Locate the cell with the specified text and output its (X, Y) center coordinate. 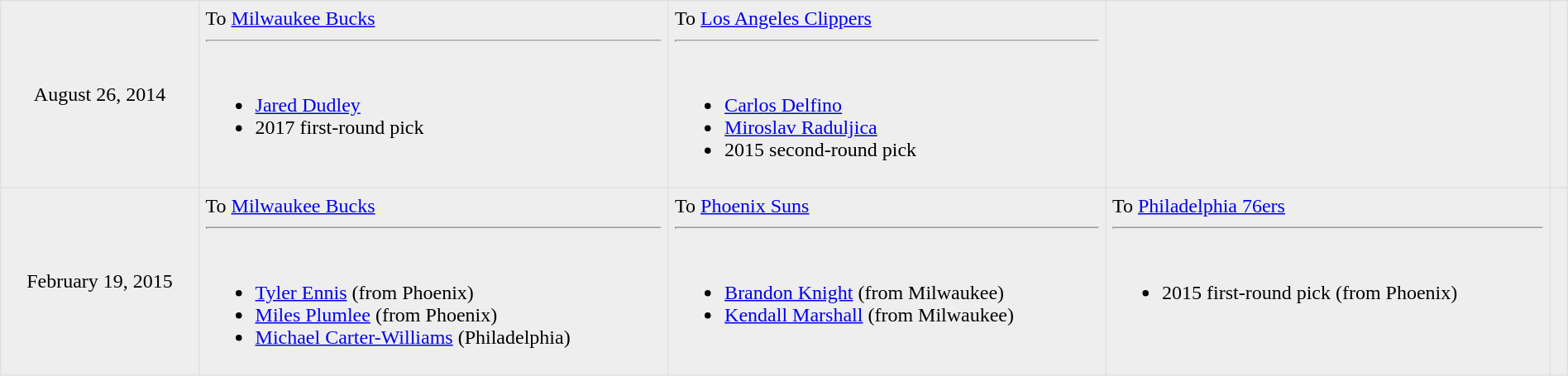
To Philadelphia 76ers2015 first-round pick (from Phoenix) (1328, 281)
To Phoenix SunsBrandon Knight (from Milwaukee)Kendall Marshall (from Milwaukee) (887, 281)
February 19, 2015 (100, 281)
To Milwaukee BucksJared Dudley2017 first-round pick (433, 94)
To Milwaukee BucksTyler Ennis (from Phoenix)Miles Plumlee (from Phoenix)Michael Carter-Williams (Philadelphia) (433, 281)
To Los Angeles ClippersCarlos DelfinoMiroslav Raduljica2015 second-round pick (887, 94)
August 26, 2014 (100, 94)
